Determine the (x, y) coordinate at the center of the cell enclosing the given text.  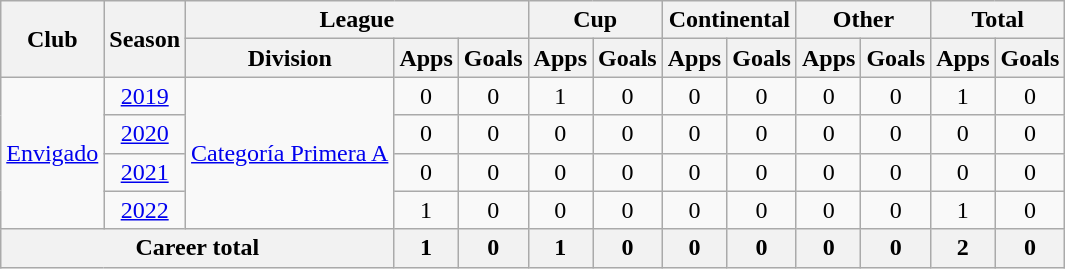
2021 (145, 172)
Cup (595, 20)
Envigado (52, 153)
2019 (145, 96)
League (358, 20)
Career total (198, 248)
Categoría Primera A (290, 153)
Club (52, 39)
Season (145, 39)
Total (998, 20)
Division (290, 58)
2 (963, 248)
2020 (145, 134)
2022 (145, 210)
Other (863, 20)
Continental (729, 20)
